Capture the cell that displays the provided text and extract its (x, y) central coordinate. 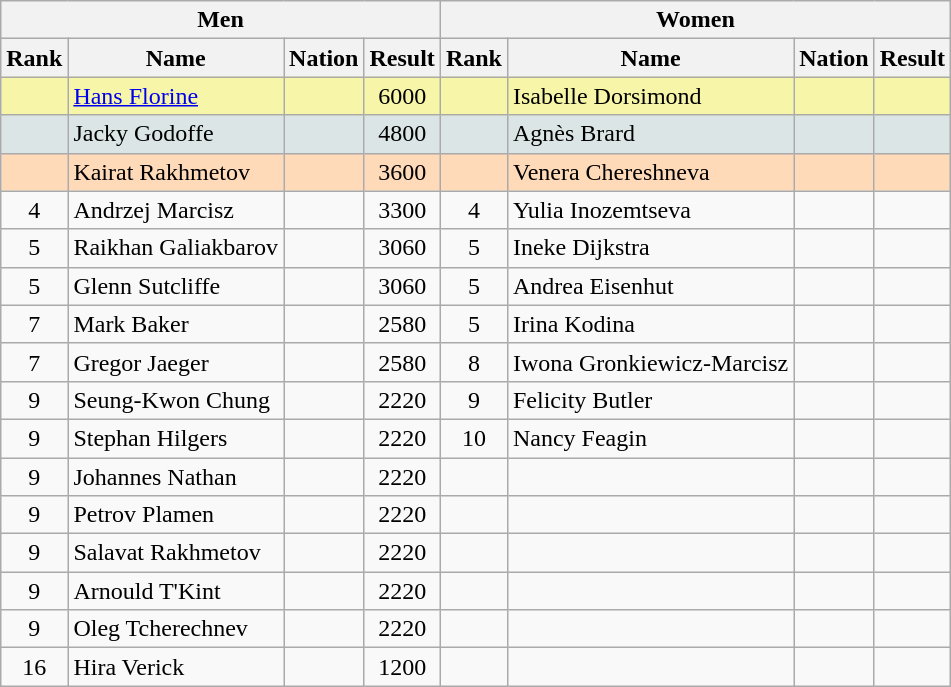
Salavat Rakhmetov (176, 553)
3600 (402, 172)
Oleg Tcherechnev (176, 629)
Arnould T'Kint (176, 591)
6000 (402, 96)
3300 (402, 210)
Irina Kodina (650, 324)
Women (695, 20)
8 (474, 362)
Isabelle Dorsimond (650, 96)
Glenn Sutcliffe (176, 286)
Iwona Gronkiewicz-Marcisz (650, 362)
10 (474, 438)
Yulia Inozemtseva (650, 210)
16 (34, 667)
Nancy Feagin (650, 438)
Petrov Plamen (176, 515)
1200 (402, 667)
Seung-Kwon Chung (176, 400)
Johannes Nathan (176, 477)
Kairat Rakhmetov (176, 172)
Andrzej Marcisz (176, 210)
Ineke Dijkstra (650, 248)
Gregor Jaeger (176, 362)
Raikhan Galiakbarov (176, 248)
Hira Verick (176, 667)
Felicity Butler (650, 400)
Venera Chereshneva (650, 172)
Jacky Godoffe (176, 134)
Agnès Brard (650, 134)
Andrea Eisenhut (650, 286)
Men (221, 20)
Mark Baker (176, 324)
4800 (402, 134)
Stephan Hilgers (176, 438)
Hans Florine (176, 96)
